Scan for the cell matching the given text and deliver its (x, y) coordinate at center. 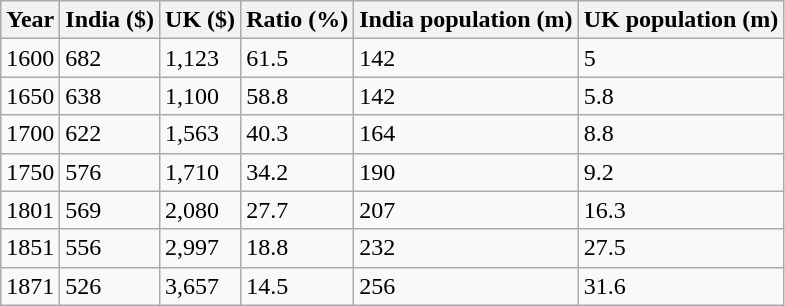
40.3 (298, 134)
27.5 (681, 248)
526 (110, 286)
1,123 (200, 58)
34.2 (298, 172)
638 (110, 96)
232 (466, 248)
1650 (30, 96)
1700 (30, 134)
Ratio (%) (298, 20)
61.5 (298, 58)
1801 (30, 210)
India population (m) (466, 20)
1,100 (200, 96)
1750 (30, 172)
14.5 (298, 286)
622 (110, 134)
190 (466, 172)
58.8 (298, 96)
31.6 (681, 286)
576 (110, 172)
1871 (30, 286)
1600 (30, 58)
682 (110, 58)
5 (681, 58)
18.8 (298, 248)
India ($) (110, 20)
207 (466, 210)
1,710 (200, 172)
569 (110, 210)
2,080 (200, 210)
556 (110, 248)
1851 (30, 248)
UK ($) (200, 20)
3,657 (200, 286)
9.2 (681, 172)
164 (466, 134)
5.8 (681, 96)
2,997 (200, 248)
1,563 (200, 134)
256 (466, 286)
8.8 (681, 134)
16.3 (681, 210)
27.7 (298, 210)
Year (30, 20)
UK population (m) (681, 20)
